From the cell containing the given text, extract its center point as [x, y] coordinate. 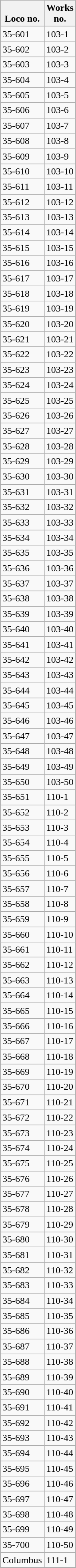
35-606 [22, 110]
110-28 [60, 1209]
35-647 [22, 736]
110-39 [60, 1377]
35-636 [22, 568]
Worksno. [60, 14]
35-652 [22, 812]
110-41 [60, 1407]
110-29 [60, 1224]
35-635 [22, 553]
110-16 [60, 1026]
35-663 [22, 980]
35-658 [22, 904]
103-21 [60, 339]
103-16 [60, 263]
110-12 [60, 965]
35-632 [22, 507]
103-27 [60, 431]
35-671 [22, 1102]
103-18 [60, 293]
35-681 [22, 1255]
35-649 [22, 767]
35-618 [22, 293]
103-30 [60, 477]
35-602 [22, 49]
35-669 [22, 1072]
110-46 [60, 1484]
110-42 [60, 1423]
103-19 [60, 309]
103-1 [60, 34]
35-653 [22, 827]
35-673 [22, 1133]
35-675 [22, 1163]
103-42 [60, 660]
110-8 [60, 904]
35-612 [22, 202]
110-50 [60, 1545]
35-609 [22, 156]
103-26 [60, 415]
110-25 [60, 1163]
35-683 [22, 1285]
35-679 [22, 1224]
35-601 [22, 34]
103-38 [60, 599]
35-643 [22, 675]
35-641 [22, 644]
103-32 [60, 507]
110-24 [60, 1148]
103-10 [60, 171]
35-655 [22, 858]
110-38 [60, 1362]
110-32 [60, 1270]
35-654 [22, 843]
103-23 [60, 370]
35-678 [22, 1209]
35-694 [22, 1453]
103-14 [60, 233]
35-604 [22, 80]
35-642 [22, 660]
103-24 [60, 385]
110-33 [60, 1285]
35-627 [22, 431]
35-672 [22, 1117]
35-610 [22, 171]
103-47 [60, 736]
110-34 [60, 1301]
35-634 [22, 538]
103-49 [60, 767]
35-615 [22, 248]
110-45 [60, 1469]
103-45 [60, 706]
103-31 [60, 492]
35-628 [22, 446]
35-607 [22, 125]
103-43 [60, 675]
35-646 [22, 721]
110-37 [60, 1346]
35-613 [22, 217]
35-650 [22, 782]
103-25 [60, 400]
103-6 [60, 110]
110-17 [60, 1041]
35-674 [22, 1148]
103-3 [60, 65]
35-668 [22, 1056]
35-697 [22, 1499]
110-5 [60, 858]
110-11 [60, 950]
110-9 [60, 919]
103-41 [60, 644]
110-49 [60, 1530]
103-37 [60, 583]
103-17 [60, 278]
35-645 [22, 706]
103-9 [60, 156]
103-8 [60, 141]
35-666 [22, 1026]
35-693 [22, 1438]
35-617 [22, 278]
35-625 [22, 400]
35-640 [22, 629]
35-667 [22, 1041]
35-611 [22, 186]
110-35 [60, 1316]
35-686 [22, 1331]
103-39 [60, 614]
35-629 [22, 461]
103-44 [60, 690]
35-605 [22, 95]
110-44 [60, 1453]
35-700 [22, 1545]
110-6 [60, 873]
35-633 [22, 522]
Loco no. [22, 14]
35-684 [22, 1301]
35-657 [22, 888]
35-603 [22, 65]
35-696 [22, 1484]
103-34 [60, 538]
35-619 [22, 309]
110-14 [60, 995]
35-662 [22, 965]
35-651 [22, 797]
110-48 [60, 1514]
110-47 [60, 1499]
35-685 [22, 1316]
110-40 [60, 1392]
103-15 [60, 248]
110-4 [60, 843]
110-22 [60, 1117]
35-699 [22, 1530]
35-677 [22, 1194]
103-29 [60, 461]
35-660 [22, 935]
35-656 [22, 873]
103-7 [60, 125]
110-13 [60, 980]
110-43 [60, 1438]
103-36 [60, 568]
35-621 [22, 339]
103-35 [60, 553]
110-30 [60, 1240]
35-622 [22, 354]
110-19 [60, 1072]
110-21 [60, 1102]
35-631 [22, 492]
35-637 [22, 583]
35-608 [22, 141]
110-27 [60, 1194]
35-614 [22, 233]
110-23 [60, 1133]
110-18 [60, 1056]
35-623 [22, 370]
35-680 [22, 1240]
110-31 [60, 1255]
35-689 [22, 1377]
35-620 [22, 324]
35-639 [22, 614]
35-676 [22, 1178]
35-626 [22, 415]
35-648 [22, 751]
103-4 [60, 80]
35-695 [22, 1469]
110-36 [60, 1331]
103-40 [60, 629]
103-48 [60, 751]
35-692 [22, 1423]
35-630 [22, 477]
103-5 [60, 95]
110-26 [60, 1178]
35-688 [22, 1362]
35-644 [22, 690]
35-670 [22, 1087]
110-1 [60, 797]
103-33 [60, 522]
35-664 [22, 995]
103-11 [60, 186]
103-28 [60, 446]
35-661 [22, 950]
103-46 [60, 721]
103-20 [60, 324]
35-616 [22, 263]
35-687 [22, 1346]
103-12 [60, 202]
35-638 [22, 599]
35-690 [22, 1392]
110-10 [60, 935]
103-13 [60, 217]
Columbus [22, 1560]
35-691 [22, 1407]
110-20 [60, 1087]
110-15 [60, 1011]
103-2 [60, 49]
111-1 [60, 1560]
110-2 [60, 812]
35-698 [22, 1514]
35-682 [22, 1270]
35-659 [22, 919]
35-624 [22, 385]
110-7 [60, 888]
103-50 [60, 782]
110-3 [60, 827]
35-665 [22, 1011]
103-22 [60, 354]
